Identify which cell holds the provided text, then report its (X, Y) central coordinate. 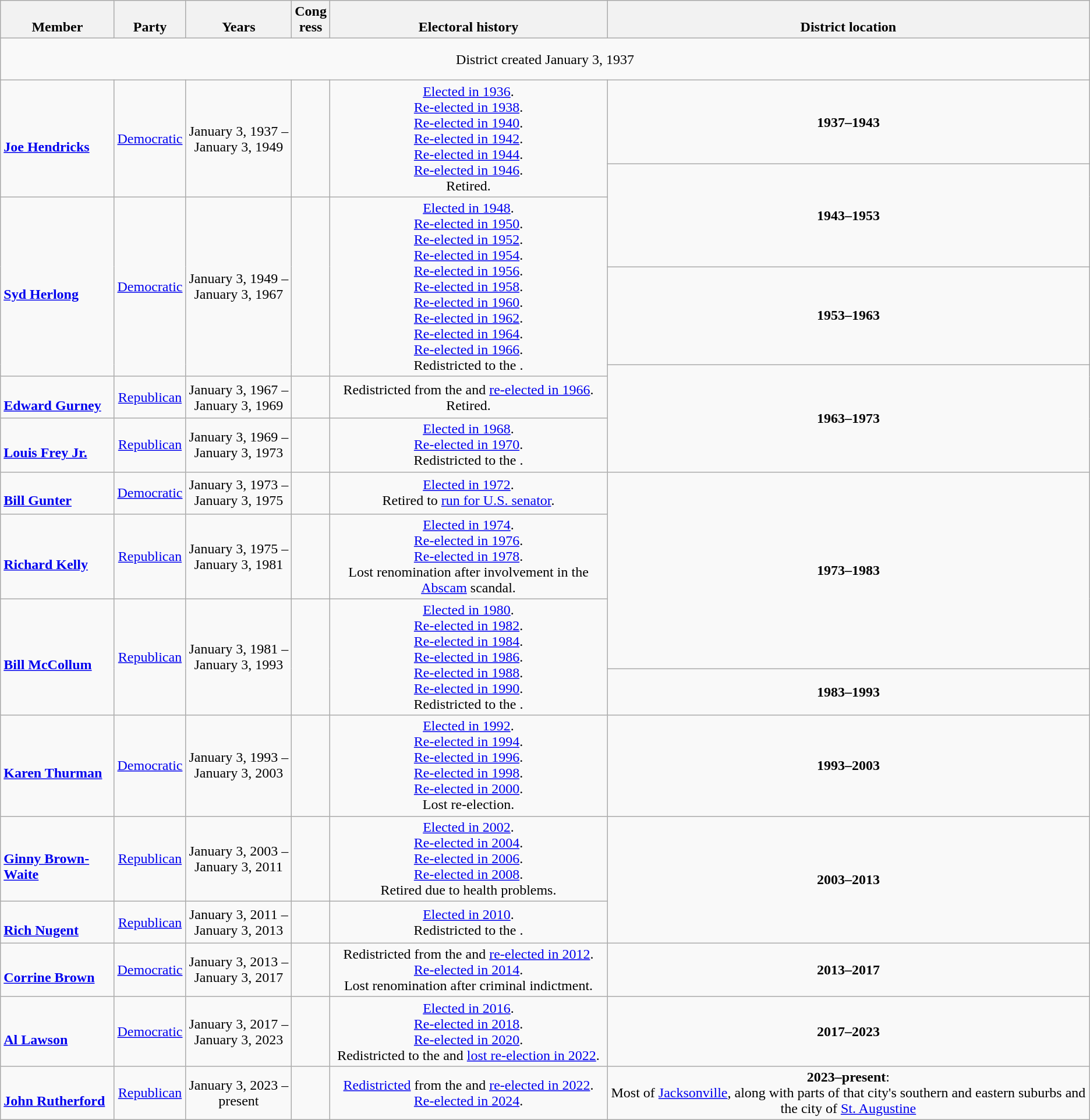
Elected in 2010.Redistricted to the . (468, 922)
Redistricted from the and re-elected in 2022.Re-elected in 2024. (468, 1093)
1943–1953 (849, 215)
Elected in 1968.Re-elected in 1970.Redistricted to the . (468, 445)
January 3, 1949 –January 3, 1967 (239, 287)
January 3, 2003 –January 3, 2011 (239, 858)
January 3, 1975 –January 3, 1981 (239, 556)
Joe Hendricks (57, 139)
Corrine Brown (57, 970)
Redistricted from the and re-elected in 1966.Retired. (468, 397)
January 3, 1993 –January 3, 2003 (239, 765)
Rich Nugent (57, 922)
January 3, 2023 –present (239, 1093)
Electoral history (468, 20)
January 3, 1937 –January 3, 1949 (239, 139)
January 3, 2013 –January 3, 2017 (239, 970)
Elected in 1974.Re-elected in 1976.Re-elected in 1978.Lost renomination after involvement in the Abscam scandal. (468, 556)
Al Lawson (57, 1031)
District created January 3, 1937 (545, 59)
January 3, 2011 –January 3, 2013 (239, 922)
Years (239, 20)
January 3, 1969 –January 3, 1973 (239, 445)
Ginny Brown-Waite (57, 858)
John Rutherford (57, 1093)
Richard Kelly (57, 556)
Elected in 2002.Re-elected in 2004.Re-elected in 2006.Re-elected in 2008.Retired due to health problems. (468, 858)
Redistricted from the and re-elected in 2012.Re-elected in 2014.Lost renomination after criminal indictment. (468, 970)
1937–1943 (849, 122)
1983–1993 (849, 692)
January 3, 1981 –January 3, 1993 (239, 657)
January 3, 2017 –January 3, 2023 (239, 1031)
1953–1963 (849, 316)
District location (849, 20)
January 3, 1973 –January 3, 1975 (239, 493)
Elected in 1936.Re-elected in 1938.Re-elected in 1940.Re-elected in 1942.Re-elected in 1944.Re-elected in 1946.Retired. (468, 139)
1963–1973 (849, 418)
Louis Frey Jr. (57, 445)
2013–2017 (849, 970)
January 3, 1967 –January 3, 1969 (239, 397)
2023–present:Most of Jacksonville, along with parts of that city's southern and eastern suburbs and the city of St. Augustine (849, 1093)
2017–2023 (849, 1031)
Party (150, 20)
Elected in 2016.Re-elected in 2018.Re-elected in 2020.Redistricted to the and lost re-election in 2022. (468, 1031)
Bill McCollum (57, 657)
1993–2003 (849, 765)
Bill Gunter (57, 493)
Edward Gurney (57, 397)
1973–1983 (849, 570)
Elected in 1972.Retired to run for U.S. senator. (468, 493)
Karen Thurman (57, 765)
2003–2013 (849, 879)
Elected in 1980.Re-elected in 1982.Re-elected in 1984.Re-elected in 1986.Re-elected in 1988.Re-elected in 1990.Redistricted to the . (468, 657)
Syd Herlong (57, 287)
Member (57, 20)
Elected in 1992.Re-elected in 1994.Re-elected in 1996.Re-elected in 1998.Re-elected in 2000.Lost re-election. (468, 765)
Congress (311, 20)
